Provide the (x, y) coordinate of the cell's center where the given text is located.  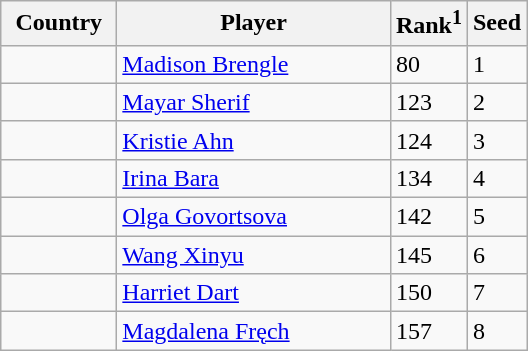
157 (428, 331)
123 (428, 102)
Wang Xinyu (254, 255)
150 (428, 293)
Magdalena Fręch (254, 331)
Olga Govortsova (254, 217)
Madison Brengle (254, 64)
3 (496, 140)
145 (428, 255)
Country (59, 24)
142 (428, 217)
4 (496, 178)
Irina Bara (254, 178)
5 (496, 217)
7 (496, 293)
134 (428, 178)
Kristie Ahn (254, 140)
Mayar Sherif (254, 102)
8 (496, 331)
1 (496, 64)
80 (428, 64)
124 (428, 140)
Seed (496, 24)
6 (496, 255)
Harriet Dart (254, 293)
2 (496, 102)
Player (254, 24)
Rank1 (428, 24)
